Scan for the cell matching the given text and deliver its [x, y] coordinate at center. 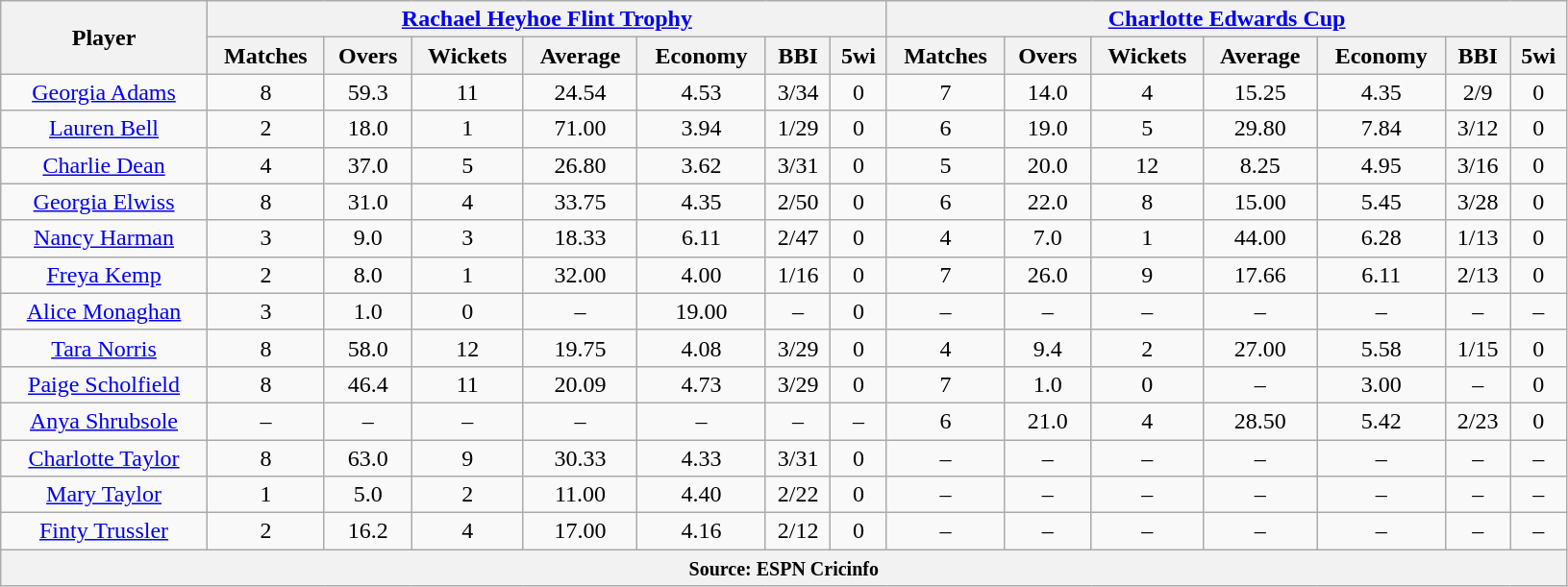
24.54 [580, 92]
71.00 [580, 129]
59.3 [367, 92]
5.0 [367, 495]
Charlotte Edwards Cup [1227, 19]
3/28 [1479, 202]
Tara Norris [104, 348]
3.94 [702, 129]
26.80 [580, 165]
32.00 [580, 275]
14.0 [1048, 92]
15.25 [1260, 92]
28.50 [1260, 421]
Mary Taylor [104, 495]
4.40 [702, 495]
2/23 [1479, 421]
Georgia Elwiss [104, 202]
16.2 [367, 531]
3.00 [1381, 384]
31.0 [367, 202]
2/22 [798, 495]
Finty Trussler [104, 531]
Charlotte Taylor [104, 458]
8.25 [1260, 165]
2/47 [798, 238]
18.0 [367, 129]
20.0 [1048, 165]
4.73 [702, 384]
Anya Shrubsole [104, 421]
3.62 [702, 165]
63.0 [367, 458]
17.00 [580, 531]
33.75 [580, 202]
4.16 [702, 531]
1/29 [798, 129]
4.33 [702, 458]
7.84 [1381, 129]
3/16 [1479, 165]
9.0 [367, 238]
6.28 [1381, 238]
Nancy Harman [104, 238]
Georgia Adams [104, 92]
19.75 [580, 348]
58.0 [367, 348]
4.00 [702, 275]
11.00 [580, 495]
Charlie Dean [104, 165]
1/13 [1479, 238]
2/12 [798, 531]
30.33 [580, 458]
Rachael Heyhoe Flint Trophy [546, 19]
1/15 [1479, 348]
Paige Scholfield [104, 384]
18.33 [580, 238]
2/13 [1479, 275]
20.09 [580, 384]
3/12 [1479, 129]
44.00 [1260, 238]
4.53 [702, 92]
3/34 [798, 92]
15.00 [1260, 202]
5.45 [1381, 202]
Source: ESPN Cricinfo [784, 568]
19.0 [1048, 129]
26.0 [1048, 275]
7.0 [1048, 238]
5.58 [1381, 348]
2/50 [798, 202]
27.00 [1260, 348]
19.00 [702, 311]
5.42 [1381, 421]
9.4 [1048, 348]
46.4 [367, 384]
8.0 [367, 275]
22.0 [1048, 202]
Freya Kemp [104, 275]
4.08 [702, 348]
37.0 [367, 165]
4.95 [1381, 165]
Player [104, 37]
1/16 [798, 275]
Lauren Bell [104, 129]
Alice Monaghan [104, 311]
21.0 [1048, 421]
17.66 [1260, 275]
29.80 [1260, 129]
2/9 [1479, 92]
